Provide the [X, Y] coordinate of the cell's center where the given text is located.  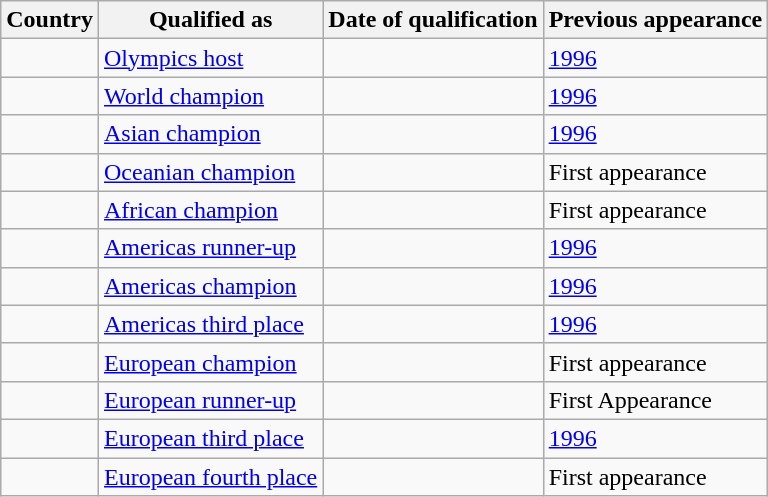
Americas third place [210, 324]
First Appearance [656, 400]
European fourth place [210, 477]
European third place [210, 438]
Americas runner-up [210, 248]
European runner-up [210, 400]
Country [50, 20]
Date of qualification [433, 20]
Americas champion [210, 286]
Qualified as [210, 20]
Oceanian champion [210, 172]
Olympics host [210, 58]
World champion [210, 96]
Previous appearance [656, 20]
Asian champion [210, 134]
European champion [210, 362]
African champion [210, 210]
